Return [X, Y] of the center of cell containing provided text 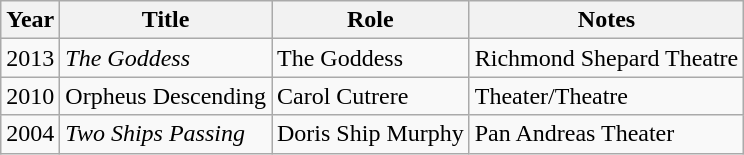
Pan Andreas Theater [606, 134]
Two Ships Passing [166, 134]
Orpheus Descending [166, 96]
2013 [30, 58]
Richmond Shepard Theatre [606, 58]
Theater/Theatre [606, 96]
Carol Cutrere [371, 96]
Role [371, 20]
2010 [30, 96]
Title [166, 20]
Year [30, 20]
2004 [30, 134]
Doris Ship Murphy [371, 134]
Notes [606, 20]
